Output the (x, y) coordinate of the center of the cell containing the given text.  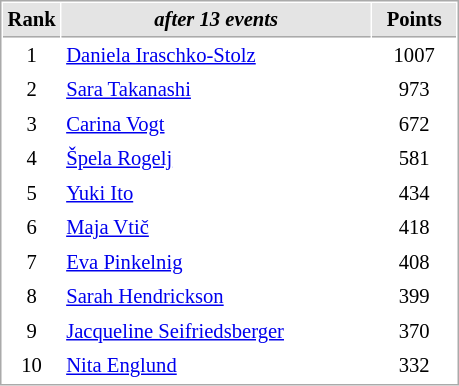
408 (414, 262)
3 (32, 124)
370 (414, 332)
Špela Rogelj (216, 158)
Rank (32, 20)
Nita Englund (216, 366)
Carina Vogt (216, 124)
581 (414, 158)
Sarah Hendrickson (216, 296)
Maja Vtič (216, 228)
418 (414, 228)
973 (414, 90)
434 (414, 194)
6 (32, 228)
Daniela Iraschko-Stolz (216, 56)
Yuki Ito (216, 194)
after 13 events (216, 20)
399 (414, 296)
9 (32, 332)
Points (414, 20)
1 (32, 56)
10 (32, 366)
332 (414, 366)
4 (32, 158)
Sara Takanashi (216, 90)
Jacqueline Seifriedsberger (216, 332)
672 (414, 124)
5 (32, 194)
7 (32, 262)
2 (32, 90)
1007 (414, 56)
Eva Pinkelnig (216, 262)
8 (32, 296)
